Extract the [x, y] coordinate from the center of the cell holding the provided text.  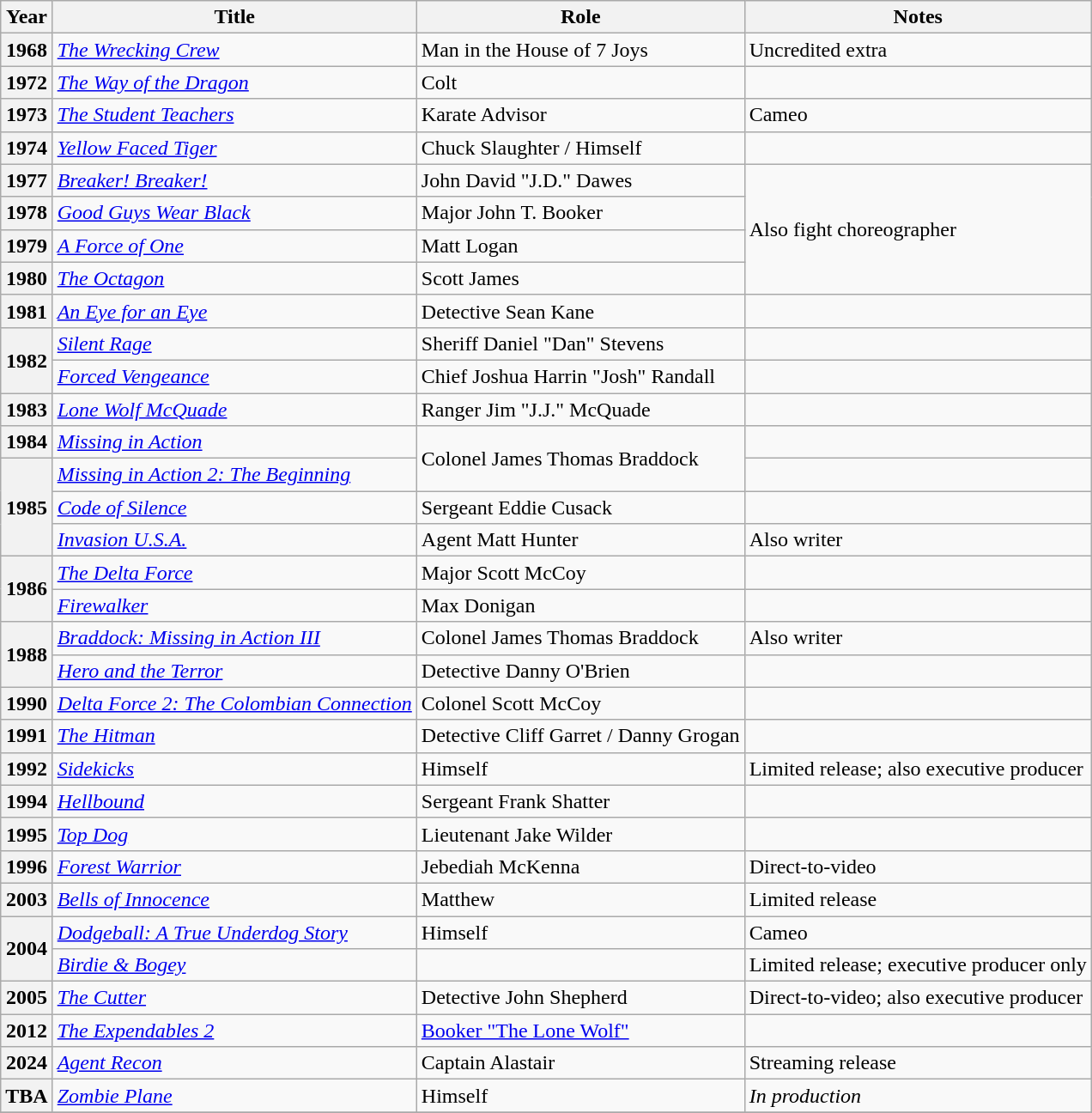
1968 [27, 50]
In production [918, 1096]
The Student Teachers [234, 115]
Captain Alastair [580, 1063]
Hellbound [234, 801]
Max Donigan [580, 605]
1979 [27, 246]
Matt Logan [580, 246]
Forest Warrior [234, 867]
Major John T. Booker [580, 213]
1985 [27, 508]
1984 [27, 442]
2003 [27, 899]
John David "J.D." Dawes [580, 180]
1977 [27, 180]
Man in the House of 7 Joys [580, 50]
Colt [580, 82]
1982 [27, 360]
1995 [27, 834]
2004 [27, 948]
Limited release [918, 899]
The Delta Force [234, 573]
The Expendables 2 [234, 1031]
1974 [27, 148]
Good Guys Wear Black [234, 213]
Braddock: Missing in Action III [234, 638]
1994 [27, 801]
Firewalker [234, 605]
1981 [27, 311]
Missing in Action 2: The Beginning [234, 475]
1983 [27, 410]
Colonel Scott McCoy [580, 703]
Hero and the Terror [234, 671]
Silent Rage [234, 344]
1988 [27, 654]
Matthew [580, 899]
1990 [27, 703]
Sidekicks [234, 769]
Detective Danny O'Brien [580, 671]
Ranger Jim "J.J." McQuade [580, 410]
The Octagon [234, 278]
Invasion U.S.A. [234, 540]
Sheriff Daniel "Dan" Stevens [580, 344]
1972 [27, 82]
Delta Force 2: The Colombian Connection [234, 703]
A Force of One [234, 246]
Notes [918, 17]
Code of Silence [234, 508]
Streaming release [918, 1063]
Jebediah McKenna [580, 867]
Yellow Faced Tiger [234, 148]
Detective John Shepherd [580, 998]
1980 [27, 278]
2012 [27, 1031]
Sergeant Eddie Cusack [580, 508]
Lieutenant Jake Wilder [580, 834]
Chief Joshua Harrin "Josh" Randall [580, 376]
The Wrecking Crew [234, 50]
Year [27, 17]
1996 [27, 867]
Missing in Action [234, 442]
Direct-to-video [918, 867]
Title [234, 17]
Top Dog [234, 834]
Limited release; also executive producer [918, 769]
2005 [27, 998]
Dodgeball: A True Underdog Story [234, 932]
Role [580, 17]
Chuck Slaughter / Himself [580, 148]
Agent Recon [234, 1063]
Also fight choreographer [918, 229]
Sergeant Frank Shatter [580, 801]
1986 [27, 589]
Major Scott McCoy [580, 573]
Uncredited extra [918, 50]
The Cutter [234, 998]
Birdie & Bogey [234, 965]
1991 [27, 736]
Bells of Innocence [234, 899]
The Hitman [234, 736]
2024 [27, 1063]
Detective Sean Kane [580, 311]
TBA [27, 1096]
Agent Matt Hunter [580, 540]
Scott James [580, 278]
1978 [27, 213]
The Way of the Dragon [234, 82]
Breaker! Breaker! [234, 180]
Booker "The Lone Wolf" [580, 1031]
Direct-to-video; also executive producer [918, 998]
1973 [27, 115]
Detective Cliff Garret / Danny Grogan [580, 736]
Lone Wolf McQuade [234, 410]
An Eye for an Eye [234, 311]
Limited release; еxecutive producer only [918, 965]
Karate Advisor [580, 115]
1992 [27, 769]
Forced Vengeance [234, 376]
Zombie Plane [234, 1096]
